Extract the [x, y] coordinate from the center of the cell holding the provided text.  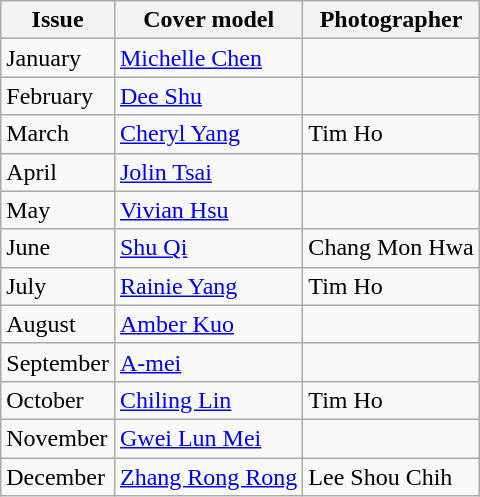
Michelle Chen [208, 58]
July [58, 286]
June [58, 248]
May [58, 210]
Dee Shu [208, 96]
August [58, 324]
September [58, 362]
Rainie Yang [208, 286]
November [58, 438]
December [58, 477]
Photographer [391, 20]
Zhang Rong Rong [208, 477]
Chang Mon Hwa [391, 248]
Gwei Lun Mei [208, 438]
October [58, 400]
April [58, 172]
Shu Qi [208, 248]
Cheryl Yang [208, 134]
Issue [58, 20]
January [58, 58]
Cover model [208, 20]
March [58, 134]
February [58, 96]
Jolin Tsai [208, 172]
Lee Shou Chih [391, 477]
Amber Kuo [208, 324]
Chiling Lin [208, 400]
A-mei [208, 362]
Vivian Hsu [208, 210]
